Return [x, y] of the center of cell containing provided text 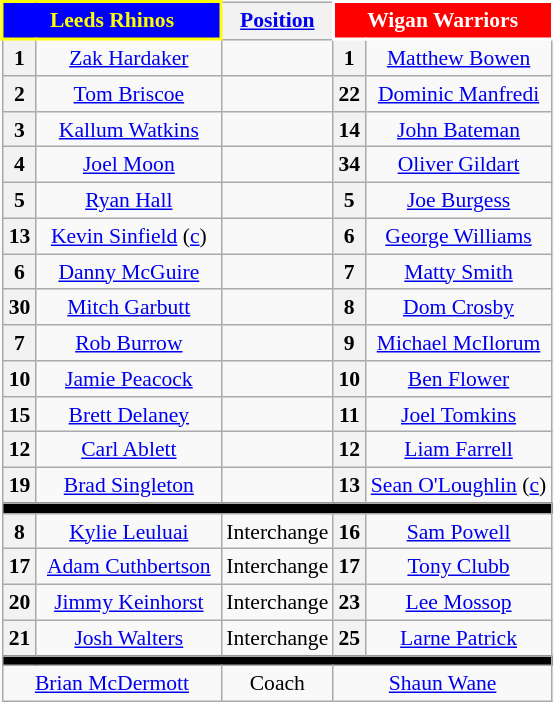
Dom Crosby [458, 307]
25 [349, 638]
Kallum Watkins [128, 129]
Tom Briscoe [128, 94]
Wigan Warriors [442, 20]
Lee Mossop [458, 602]
Liam Farrell [458, 450]
Matty Smith [458, 272]
Sean O'Loughlin (c) [458, 485]
George Williams [458, 236]
Brian McDermott [112, 684]
Danny McGuire [128, 272]
3 [20, 129]
22 [349, 94]
2 [20, 94]
Carl Ablett [128, 450]
4 [20, 165]
Rob Burrow [128, 343]
Joel Moon [128, 165]
21 [20, 638]
Josh Walters [128, 638]
Position [277, 20]
11 [349, 414]
14 [349, 129]
Jamie Peacock [128, 379]
34 [349, 165]
19 [20, 485]
Coach [277, 684]
16 [349, 531]
Zak Hardaker [128, 57]
Tony Clubb [458, 567]
Oliver Gildart [458, 165]
9 [349, 343]
Ben Flower [458, 379]
Larne Patrick [458, 638]
Mitch Garbutt [128, 307]
Kevin Sinfield (c) [128, 236]
23 [349, 602]
20 [20, 602]
30 [20, 307]
Jimmy Keinhorst [128, 602]
Adam Cuthbertson [128, 567]
Joel Tomkins [458, 414]
Shaun Wane [442, 684]
Ryan Hall [128, 200]
Brett Delaney [128, 414]
15 [20, 414]
Matthew Bowen [458, 57]
John Bateman [458, 129]
Dominic Manfredi [458, 94]
Sam Powell [458, 531]
Kylie Leuluai [128, 531]
Joe Burgess [458, 200]
Brad Singleton [128, 485]
Michael McIlorum [458, 343]
Leeds Rhinos [112, 20]
